Return the [X, Y] coordinate for the center point of the cell that contains the specified text.  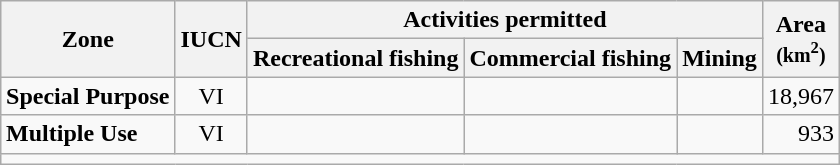
Area(km2) [800, 39]
IUCN [211, 39]
Special Purpose [88, 96]
Mining [720, 58]
Zone [88, 39]
Multiple Use [88, 134]
18,967 [800, 96]
933 [800, 134]
Commercial fishing [570, 58]
Recreational fishing [356, 58]
Activities permitted [504, 20]
